Determine the (X, Y) coordinate at the center of the cell enclosing the given text.  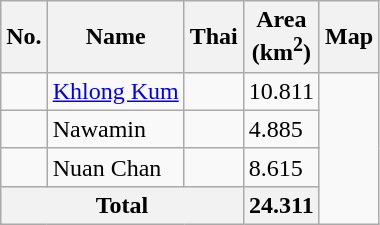
Map (348, 37)
No. (24, 37)
Nawamin (116, 129)
Nuan Chan (116, 167)
Thai (214, 37)
Name (116, 37)
Total (122, 205)
Area(km2) (281, 37)
8.615 (281, 167)
24.311 (281, 205)
4.885 (281, 129)
Khlong Kum (116, 91)
10.811 (281, 91)
